Find where the given text appears and provide that cell's center as (x, y) coordinate. 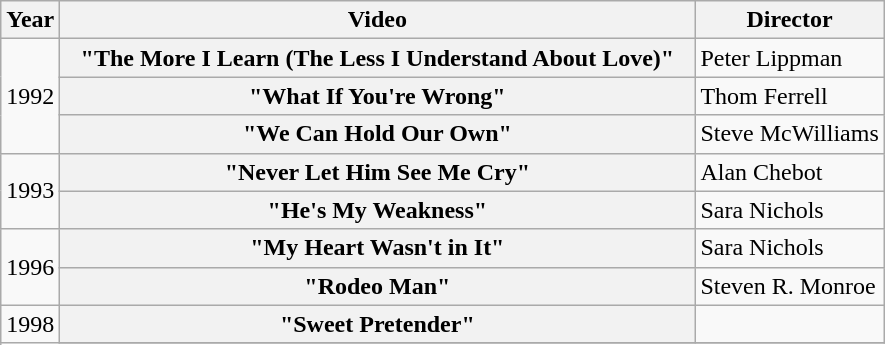
1993 (30, 191)
"Never Let Him See Me Cry" (378, 172)
Video (378, 20)
Peter Lippman (790, 58)
"Sweet Pretender" (378, 324)
"Rodeo Man" (378, 286)
1998 (30, 324)
"The More I Learn (The Less I Understand About Love)" (378, 58)
Steve McWilliams (790, 134)
Alan Chebot (790, 172)
Year (30, 20)
"He's My Weakness" (378, 210)
Steven R. Monroe (790, 286)
"What If You're Wrong" (378, 96)
Director (790, 20)
"We Can Hold Our Own" (378, 134)
Thom Ferrell (790, 96)
"My Heart Wasn't in It" (378, 248)
1992 (30, 96)
1996 (30, 267)
